Find where the given text appears and provide that cell's center as (X, Y) coordinate. 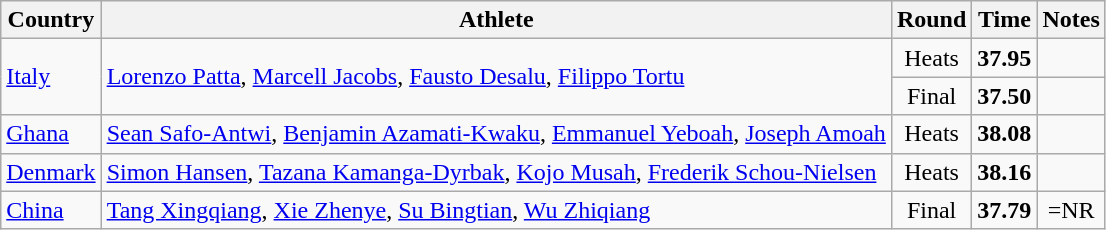
37.95 (1004, 58)
Italy (51, 77)
=NR (1071, 210)
Denmark (51, 172)
Time (1004, 20)
38.08 (1004, 134)
Simon Hansen, Tazana Kamanga-Dyrbak, Kojo Musah, Frederik Schou-Nielsen (496, 172)
Lorenzo Patta, Marcell Jacobs, Fausto Desalu, Filippo Tortu (496, 77)
Notes (1071, 20)
Sean Safo-Antwi, Benjamin Azamati-Kwaku, Emmanuel Yeboah, Joseph Amoah (496, 134)
Tang Xingqiang, Xie Zhenye, Su Bingtian, Wu Zhiqiang (496, 210)
Athlete (496, 20)
37.79 (1004, 210)
China (51, 210)
Ghana (51, 134)
37.50 (1004, 96)
Round (931, 20)
38.16 (1004, 172)
Country (51, 20)
